For the text-containing cell, return its midpoint in [X, Y] coordinate format. 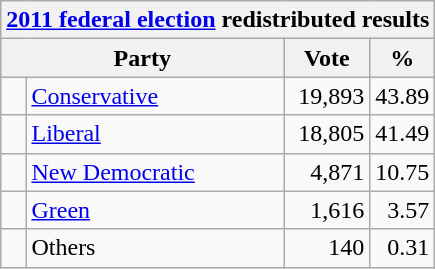
4,871 [327, 172]
43.89 [402, 96]
Green [155, 210]
18,805 [327, 134]
Conservative [155, 96]
Party [142, 58]
Others [155, 248]
10.75 [402, 172]
Liberal [155, 134]
0.31 [402, 248]
New Democratic [155, 172]
2011 federal election redistributed results [218, 20]
140 [327, 248]
3.57 [402, 210]
Vote [327, 58]
19,893 [327, 96]
41.49 [402, 134]
% [402, 58]
1,616 [327, 210]
